Extract the [x, y] coordinate from the center of the cell holding the provided text.  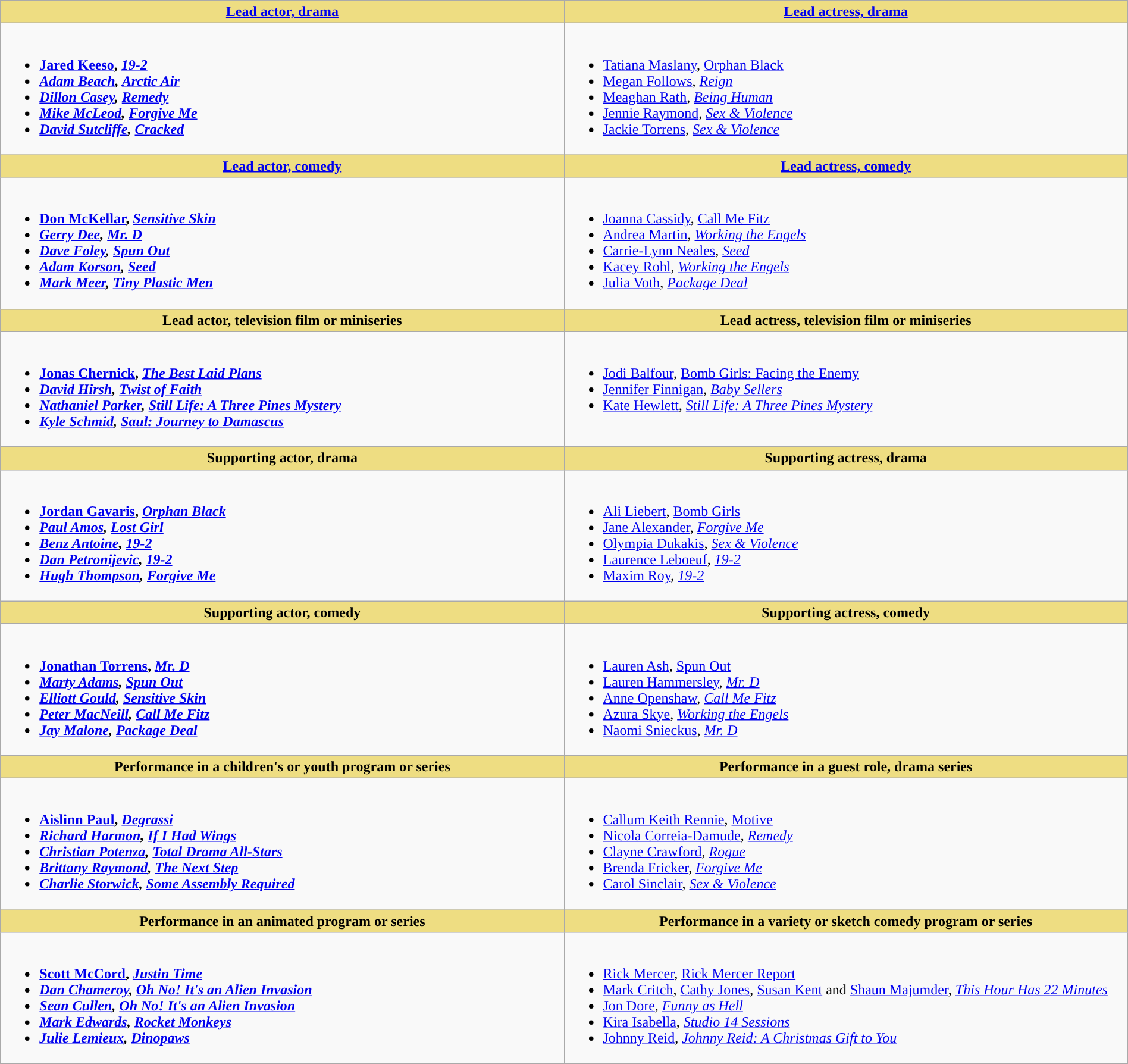
Performance in a guest role, drama series [846, 766]
Lauren Ash, Spun OutLauren Hammersley, Mr. DAnne Openshaw, Call Me FitzAzura Skye, Working the EngelsNaomi Snieckus, Mr. D [846, 689]
Lead actor, comedy [282, 166]
Lead actress, drama [846, 12]
Jodi Balfour, Bomb Girls: Facing the EnemyJennifer Finnigan, Baby SellersKate Hewlett, Still Life: A Three Pines Mystery [846, 389]
Ali Liebert, Bomb GirlsJane Alexander, Forgive MeOlympia Dukakis, Sex & ViolenceLaurence Leboeuf, 19-2Maxim Roy, 19-2 [846, 536]
Joanna Cassidy, Call Me FitzAndrea Martin, Working the EngelsCarrie-Lynn Neales, SeedKacey Rohl, Working the EngelsJulia Voth, Package Deal [846, 243]
Jared Keeso, 19-2Adam Beach, Arctic AirDillon Casey, RemedyMike McLeod, Forgive MeDavid Sutcliffe, Cracked [282, 89]
Performance in a children's or youth program or series [282, 766]
Supporting actor, drama [282, 458]
Jordan Gavaris, Orphan BlackPaul Amos, Lost GirlBenz Antoine, 19-2Dan Petronijevic, 19-2Hugh Thompson, Forgive Me [282, 536]
Lead actress, comedy [846, 166]
Lead actress, television film or miniseries [846, 320]
Supporting actress, comedy [846, 612]
Jonathan Torrens, Mr. DMarty Adams, Spun OutElliott Gould, Sensitive SkinPeter MacNeill, Call Me FitzJay Malone, Package Deal [282, 689]
Lead actor, television film or miniseries [282, 320]
Supporting actor, comedy [282, 612]
Callum Keith Rennie, MotiveNicola Correia-Damude, RemedyClayne Crawford, RogueBrenda Fricker, Forgive MeCarol Sinclair, Sex & Violence [846, 844]
Tatiana Maslany, Orphan BlackMegan Follows, ReignMeaghan Rath, Being HumanJennie Raymond, Sex & ViolenceJackie Torrens, Sex & Violence [846, 89]
Performance in an animated program or series [282, 921]
Performance in a variety or sketch comedy program or series [846, 921]
Don McKellar, Sensitive SkinGerry Dee, Mr. DDave Foley, Spun OutAdam Korson, SeedMark Meer, Tiny Plastic Men [282, 243]
Supporting actress, drama [846, 458]
Lead actor, drama [282, 12]
